Return the [X, Y] coordinate for the center point of the cell that contains the specified text.  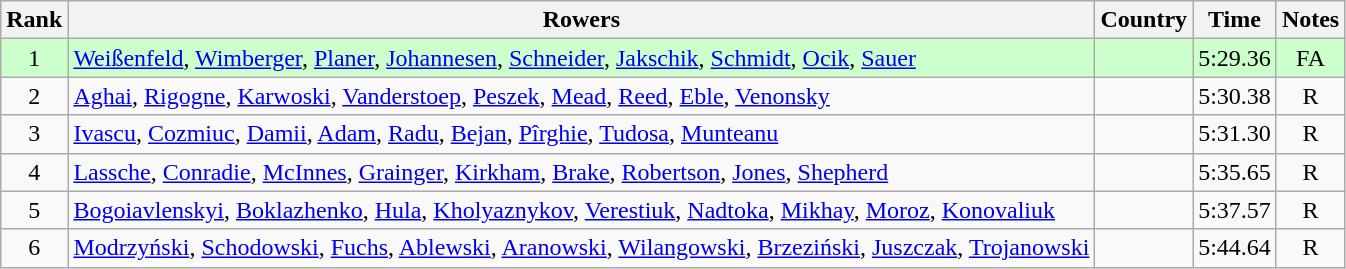
FA [1310, 58]
2 [34, 96]
Aghai, Rigogne, Karwoski, Vanderstoep, Peszek, Mead, Reed, Eble, Venonsky [582, 96]
5:44.64 [1235, 248]
Country [1144, 20]
5:29.36 [1235, 58]
5:30.38 [1235, 96]
Ivascu, Cozmiuc, Damii, Adam, Radu, Bejan, Pîrghie, Tudosa, Munteanu [582, 134]
Notes [1310, 20]
3 [34, 134]
5 [34, 210]
4 [34, 172]
Modrzyński, Schodowski, Fuchs, Ablewski, Aranowski, Wilangowski, Brzeziński, Juszczak, Trojanowski [582, 248]
5:31.30 [1235, 134]
5:35.65 [1235, 172]
5:37.57 [1235, 210]
Weißenfeld, Wimberger, Planer, Johannesen, Schneider, Jakschik, Schmidt, Ocik, Sauer [582, 58]
6 [34, 248]
Rowers [582, 20]
Bogoiavlenskyi, Boklazhenko, Hula, Kholyaznykov, Verestiuk, Nadtoka, Mikhay, Moroz, Konovaliuk [582, 210]
Lassche, Conradie, McInnes, Grainger, Kirkham, Brake, Robertson, Jones, Shepherd [582, 172]
Time [1235, 20]
Rank [34, 20]
1 [34, 58]
